Identify which cell holds the provided text, then report its (x, y) central coordinate. 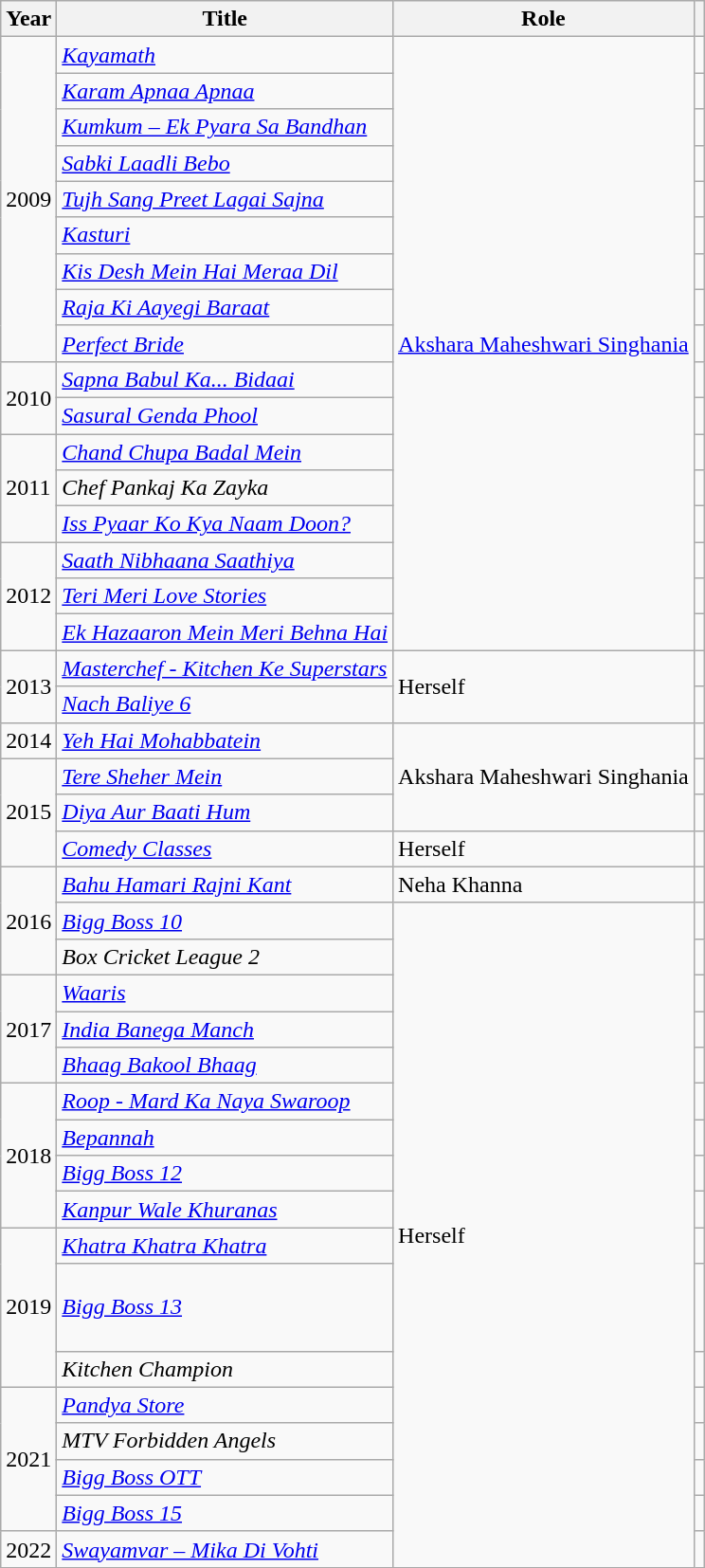
2011 (28, 488)
Chef Pankaj Ka Zayka (226, 488)
India Banega Manch (226, 1029)
Iss Pyaar Ko Kya Naam Doon? (226, 524)
Khatra Khatra Khatra (226, 1246)
MTV Forbidden Angels (226, 1441)
Year (28, 19)
Raja Ki Aayegi Baraat (226, 307)
Tujh Sang Preet Lagai Sajna (226, 199)
Masterchef - Kitchen Ke Superstars (226, 668)
Kanpur Wale Khuranas (226, 1210)
2016 (28, 921)
Kasturi (226, 235)
2022 (28, 1549)
Pandya Store (226, 1405)
Karam Apnaa Apnaa (226, 91)
Kumkum – Ek Pyara Sa Bandhan (226, 127)
Teri Meri Love Stories (226, 596)
2012 (28, 596)
Waaris (226, 993)
2009 (28, 199)
Nach Baliye 6 (226, 704)
Bigg Boss 10 (226, 921)
Chand Chupa Badal Mein (226, 452)
Box Cricket League 2 (226, 957)
Perfect Bride (226, 343)
Bahu Hamari Rajni Kant (226, 884)
Role (544, 19)
Neha Khanna (544, 884)
Kayamath (226, 55)
2015 (28, 812)
2018 (28, 1156)
2014 (28, 740)
2017 (28, 1029)
Title (226, 19)
Kis Desh Mein Hai Meraa Dil (226, 271)
Kitchen Champion (226, 1369)
Roop - Mard Ka Naya Swaroop (226, 1102)
2021 (28, 1459)
2019 (28, 1307)
Swayamvar – Mika Di Vohti (226, 1549)
Bigg Boss OTT (226, 1477)
Saath Nibhaana Saathiya (226, 560)
Tere Sheher Mein (226, 776)
Bhaag Bakool Bhaag (226, 1066)
Sasural Genda Phool (226, 415)
Sapna Babul Ka... Bidaai (226, 379)
Yeh Hai Mohabbatein (226, 740)
Bigg Boss 12 (226, 1174)
2010 (28, 397)
Bigg Boss 13 (226, 1307)
Bigg Boss 15 (226, 1513)
Bepannah (226, 1138)
Sabki Laadli Bebo (226, 163)
Ek Hazaaron Mein Meri Behna Hai (226, 632)
Diya Aur Baati Hum (226, 812)
2013 (28, 686)
Comedy Classes (226, 848)
